Identify which cell holds the provided text, then report its (X, Y) central coordinate. 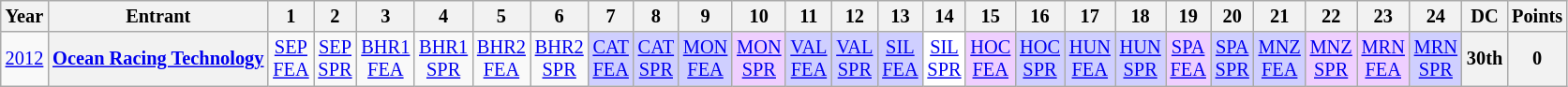
16 (1040, 16)
HUNSPR (1141, 59)
2 (335, 16)
BHR1SPR (443, 59)
Ocean Racing Technology (157, 59)
6 (560, 16)
11 (808, 16)
CATFEA (611, 59)
VALSPR (855, 59)
SPASPR (1232, 59)
15 (990, 16)
Entrant (157, 16)
17 (1090, 16)
BHR2FEA (501, 59)
3 (385, 16)
Year (24, 16)
21 (1280, 16)
13 (900, 16)
HOCSPR (1040, 59)
5 (501, 16)
19 (1188, 16)
MRNSPR (1436, 59)
BHR2SPR (560, 59)
23 (1383, 16)
SILFEA (900, 59)
8 (656, 16)
CATSPR (656, 59)
12 (855, 16)
MNZFEA (1280, 59)
4 (443, 16)
9 (705, 16)
0 (1537, 59)
VALFEA (808, 59)
30th (1485, 59)
MNZSPR (1331, 59)
22 (1331, 16)
DC (1485, 16)
2012 (24, 59)
HUNFEA (1090, 59)
SEPFEA (291, 59)
10 (759, 16)
BHR1FEA (385, 59)
7 (611, 16)
SILSPR (945, 59)
MONFEA (705, 59)
20 (1232, 16)
SPAFEA (1188, 59)
MRNFEA (1383, 59)
HOCFEA (990, 59)
SEPSPR (335, 59)
14 (945, 16)
18 (1141, 16)
MONSPR (759, 59)
1 (291, 16)
Points (1537, 16)
24 (1436, 16)
